Return (x, y) of the center of cell containing provided text 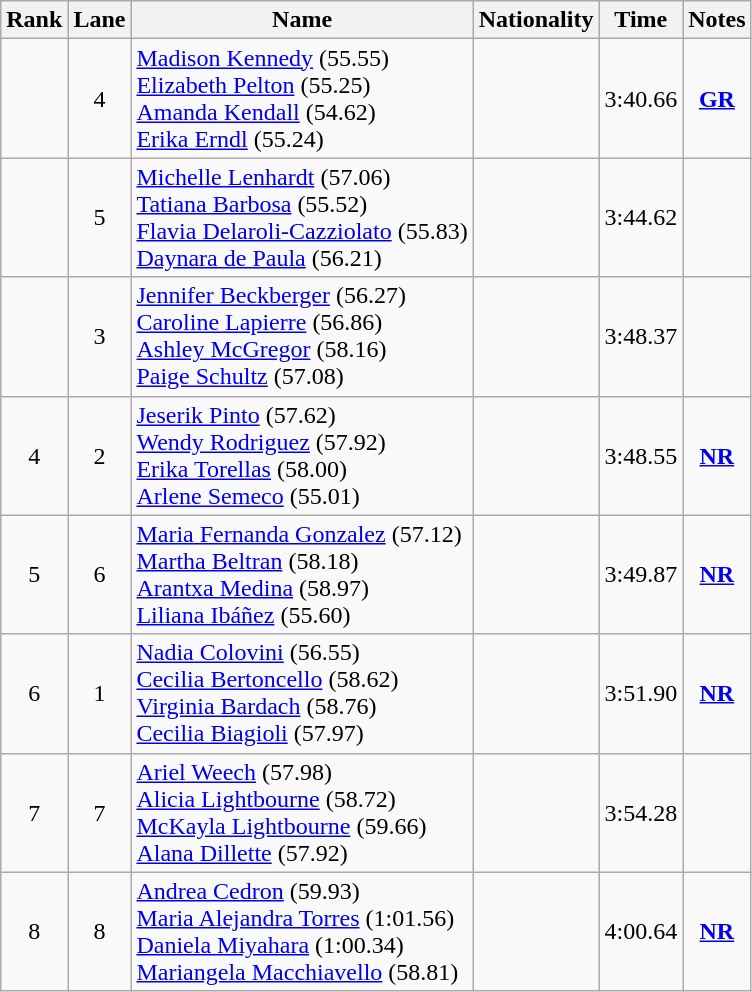
Rank (34, 20)
3:54.28 (641, 812)
3:44.62 (641, 218)
3:48.55 (641, 456)
Time (641, 20)
Michelle Lenhardt (57.06)Tatiana Barbosa (55.52)Flavia Delaroli-Cazziolato (55.83)Daynara de Paula (56.21) (302, 218)
Nadia Colovini (56.55)Cecilia Bertoncello (58.62)Virginia Bardach (58.76)Cecilia Biagioli (57.97) (302, 694)
3 (100, 336)
Jennifer Beckberger (56.27)Caroline Lapierre (56.86)Ashley McGregor (58.16)Paige Schultz (57.08) (302, 336)
1 (100, 694)
Jeserik Pinto (57.62)Wendy Rodriguez (57.92)Erika Torellas (58.00)Arlene Semeco (55.01) (302, 456)
3:49.87 (641, 574)
Notes (717, 20)
Madison Kennedy (55.55)Elizabeth Pelton (55.25)Amanda Kendall (54.62)Erika Erndl (55.24) (302, 98)
4:00.64 (641, 932)
3:48.37 (641, 336)
Lane (100, 20)
3:40.66 (641, 98)
Ariel Weech (57.98)Alicia Lightbourne (58.72)McKayla Lightbourne (59.66)Alana Dillette (57.92) (302, 812)
Andrea Cedron (59.93)Maria Alejandra Torres (1:01.56)Daniela Miyahara (1:00.34)Mariangela Macchiavello (58.81) (302, 932)
Nationality (536, 20)
Name (302, 20)
GR (717, 98)
2 (100, 456)
Maria Fernanda Gonzalez (57.12)Martha Beltran (58.18)Arantxa Medina (58.97)Liliana Ibáñez (55.60) (302, 574)
3:51.90 (641, 694)
